For the text-containing cell, return its midpoint in (X, Y) coordinate format. 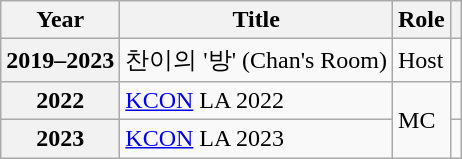
MC (422, 119)
Host (422, 60)
Title (256, 20)
2019–2023 (60, 60)
KCON LA 2022 (256, 100)
Role (422, 20)
Year (60, 20)
찬이의 '방' (Chan's Room) (256, 60)
2022 (60, 100)
2023 (60, 138)
KCON LA 2023 (256, 138)
